Provide the [X, Y] coordinate of the cell's center where the given text is located.  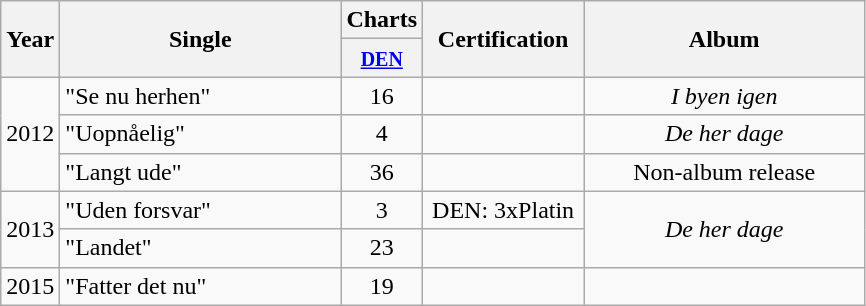
2015 [30, 286]
"Uden forsvar" [200, 210]
I byen igen [724, 96]
3 [382, 210]
"Uopnåelig" [200, 134]
4 [382, 134]
"Langt ude" [200, 172]
Charts [382, 20]
2013 [30, 229]
36 [382, 172]
Album [724, 39]
Certification [504, 39]
"Se nu herhen" [200, 96]
23 [382, 248]
16 [382, 96]
DEN [382, 58]
Non-album release [724, 172]
2012 [30, 134]
DEN: 3xPlatin [504, 210]
19 [382, 286]
Single [200, 39]
"Landet" [200, 248]
Year [30, 39]
"Fatter det nu" [200, 286]
